Return the (X, Y) coordinate for the center point of the cell that contains the specified text.  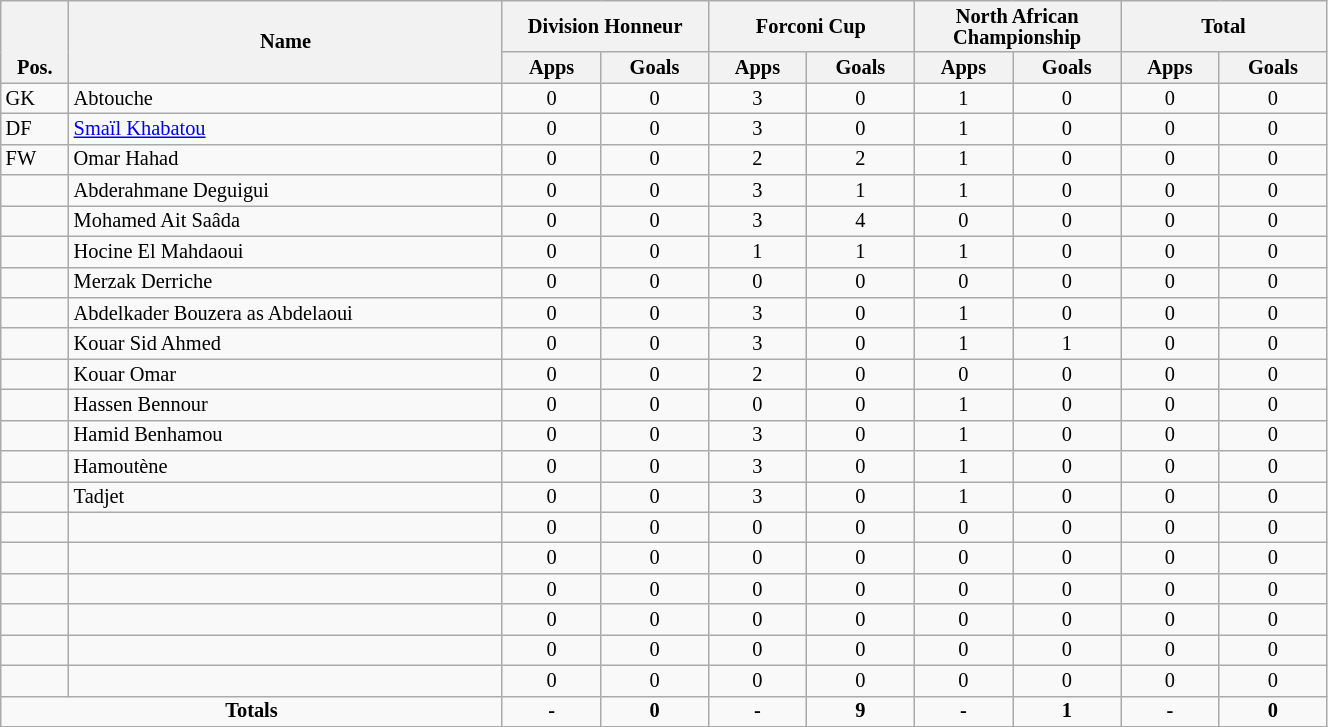
Merzak Derriche (286, 282)
Total (1223, 26)
Hamid Benhamou (286, 436)
Name (286, 41)
Tadjet (286, 496)
Hocine El Mahdaoui (286, 252)
Hamoutène (286, 466)
Pos. (35, 41)
FW (35, 160)
North African Championship (1018, 26)
DF (35, 128)
Abderahmane Deguigui (286, 190)
Mohamed Ait Saâda (286, 220)
Kouar Omar (286, 374)
Forconi Cup (811, 26)
Abdelkader Bouzera as Abdelaoui (286, 312)
Division Honneur (605, 26)
Kouar Sid Ahmed (286, 344)
Abtouche (286, 98)
4 (860, 220)
Totals (252, 712)
Smaïl Khabatou (286, 128)
Hassen Bennour (286, 404)
9 (860, 712)
GK (35, 98)
Omar Hahad (286, 160)
